Pinpoint the cell where the given text exists, returning its [x, y] midpoint coordinate. 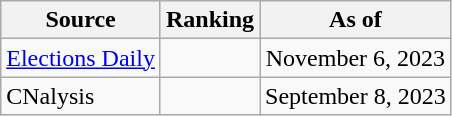
Source [81, 20]
September 8, 2023 [356, 96]
Elections Daily [81, 58]
Ranking [210, 20]
CNalysis [81, 96]
November 6, 2023 [356, 58]
As of [356, 20]
